Identify which cell holds the provided text, then report its (X, Y) central coordinate. 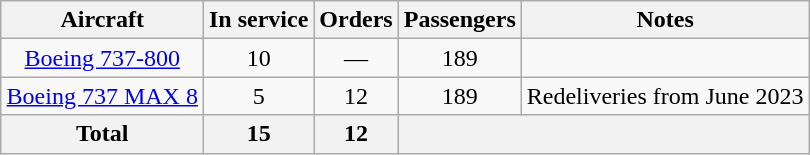
In service (258, 20)
Boeing 737-800 (102, 58)
Boeing 737 MAX 8 (102, 96)
Aircraft (102, 20)
Notes (665, 20)
— (356, 58)
Passengers (460, 20)
Orders (356, 20)
5 (258, 96)
Total (102, 134)
15 (258, 134)
10 (258, 58)
Redeliveries from June 2023 (665, 96)
